Capture the cell that displays the provided text and extract its [X, Y] central coordinate. 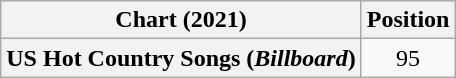
Chart (2021) [181, 20]
95 [408, 58]
Position [408, 20]
US Hot Country Songs (Billboard) [181, 58]
